Pinpoint the cell where the given text exists, returning its (x, y) midpoint coordinate. 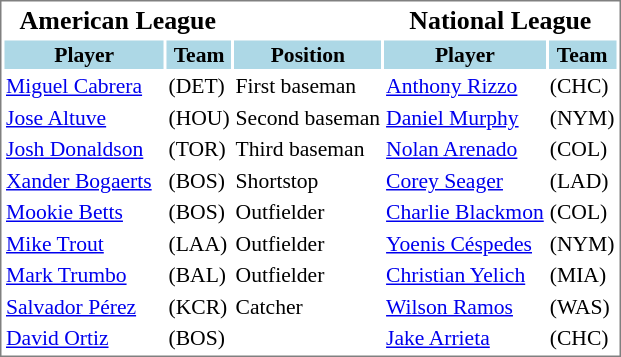
Anthony Rizzo (466, 86)
Mookie Betts (84, 212)
(WAS) (582, 306)
Corey Seager (466, 180)
Charlie Blackmon (466, 212)
Josh Donaldson (84, 149)
Miguel Cabrera (84, 86)
Daniel Murphy (466, 118)
David Ortiz (84, 338)
Third baseman (308, 149)
Shortstop (308, 180)
Nolan Arenado (466, 149)
National League (500, 20)
Yoenis Céspedes (466, 244)
Position (308, 54)
Salvador Pérez (84, 306)
Jake Arrieta (466, 338)
(BAL) (199, 275)
Catcher (308, 306)
(LAD) (582, 180)
(DET) (199, 86)
Jose Altuve (84, 118)
First baseman (308, 86)
Wilson Ramos (466, 306)
Xander Bogaerts (84, 180)
Mark Trumbo (84, 275)
(HOU) (199, 118)
(MIA) (582, 275)
American League (118, 20)
(KCR) (199, 306)
Second baseman (308, 118)
(LAA) (199, 244)
Mike Trout (84, 244)
Christian Yelich (466, 275)
(TOR) (199, 149)
